Scan for the cell matching the given text and deliver its [x, y] coordinate at center. 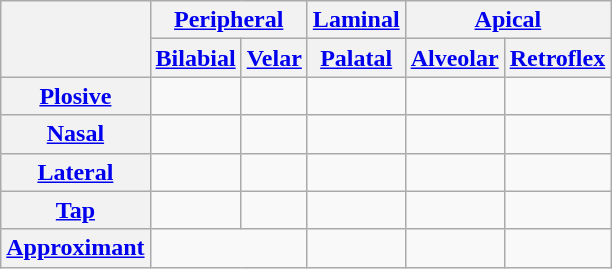
Laminal [356, 20]
Apical [508, 20]
Retroflex [558, 58]
Palatal [356, 58]
Approximant [76, 248]
Lateral [76, 172]
Tap [76, 210]
Alveolar [454, 58]
Nasal [76, 134]
Peripheral [228, 20]
Velar [274, 58]
Plosive [76, 96]
Bilabial [196, 58]
